Locate the cell with the specified text and output its (x, y) center coordinate. 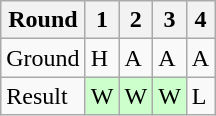
2 (136, 20)
Round (43, 20)
Result (43, 96)
H (102, 58)
1 (102, 20)
Ground (43, 58)
L (200, 96)
4 (200, 20)
3 (170, 20)
